Scan for the cell matching the given text and deliver its (x, y) coordinate at center. 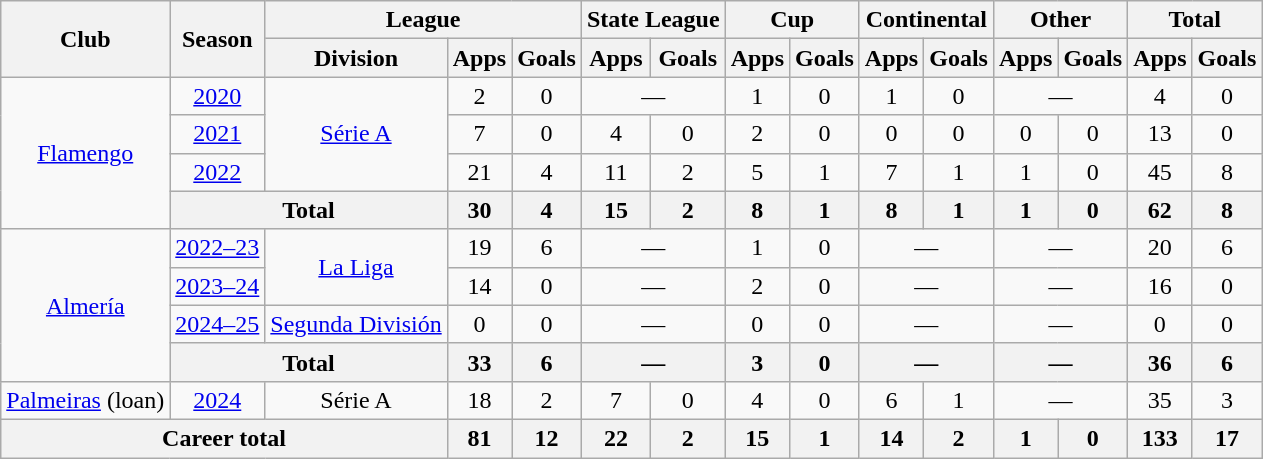
33 (479, 362)
Division (356, 58)
Other (1060, 20)
16 (1160, 286)
13 (1160, 134)
La Liga (356, 267)
2022–23 (218, 248)
Almería (86, 305)
2022 (218, 172)
21 (479, 172)
Career total (224, 438)
22 (616, 438)
81 (479, 438)
36 (1160, 362)
2023–24 (218, 286)
12 (547, 438)
Continental (926, 20)
18 (479, 400)
Palmeiras (loan) (86, 400)
League (424, 20)
State League (653, 20)
2020 (218, 96)
35 (1160, 400)
11 (616, 172)
Season (218, 39)
Cup (792, 20)
Segunda División (356, 324)
2024 (218, 400)
5 (757, 172)
30 (479, 210)
Club (86, 39)
20 (1160, 248)
45 (1160, 172)
Flamengo (86, 153)
2021 (218, 134)
133 (1160, 438)
62 (1160, 210)
19 (479, 248)
2024–25 (218, 324)
17 (1227, 438)
